Return (X, Y) of the center of cell containing provided text 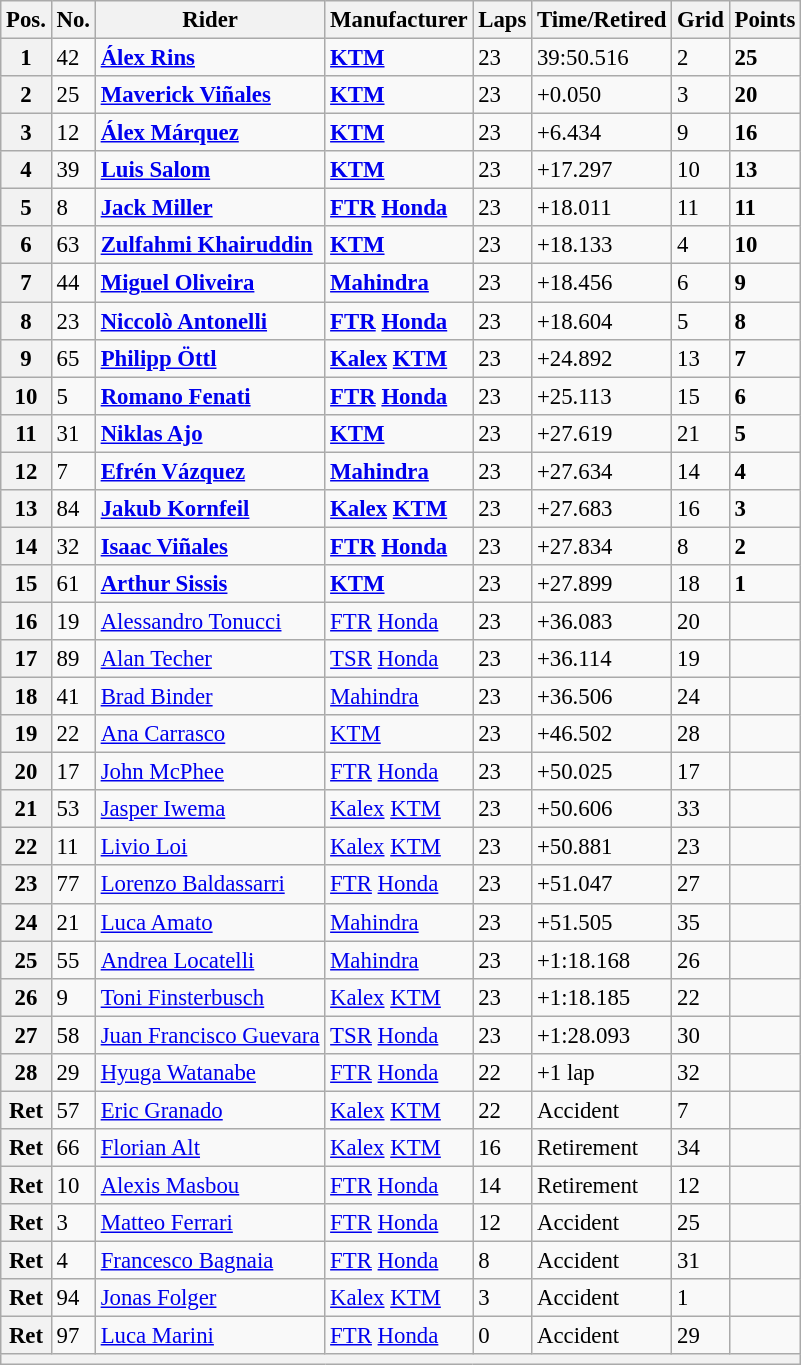
Romano Fenati (210, 396)
Maverick Viñales (210, 95)
Álex Rins (210, 58)
Jasper Iwema (210, 809)
57 (73, 1110)
65 (73, 358)
35 (700, 922)
84 (73, 509)
Philipp Öttl (210, 358)
+50.606 (602, 809)
Álex Márquez (210, 133)
+50.025 (602, 772)
+24.892 (602, 358)
+1:18.185 (602, 997)
+25.113 (602, 396)
Juan Francisco Guevara (210, 1035)
Alessandro Tonucci (210, 621)
39:50.516 (602, 58)
Alexis Masbou (210, 1185)
+27.834 (602, 546)
+51.047 (602, 885)
+36.083 (602, 621)
41 (73, 697)
+18.011 (602, 208)
Livio Loi (210, 847)
97 (73, 1336)
+27.634 (602, 471)
+0.050 (602, 95)
+18.456 (602, 283)
Jonas Folger (210, 1298)
Luis Salom (210, 170)
John McPhee (210, 772)
+1:18.168 (602, 960)
Alan Techer (210, 659)
+1:28.093 (602, 1035)
+18.604 (602, 321)
Miguel Oliveira (210, 283)
Pos. (26, 20)
No. (73, 20)
+27.619 (602, 433)
Arthur Sissis (210, 584)
0 (502, 1336)
Hyuga Watanabe (210, 1073)
Jakub Kornfeil (210, 509)
Brad Binder (210, 697)
Francesco Bagnaia (210, 1261)
61 (73, 584)
Toni Finsterbusch (210, 997)
66 (73, 1148)
Zulfahmi Khairuddin (210, 245)
Time/Retired (602, 20)
+27.899 (602, 584)
Isaac Viñales (210, 546)
+17.297 (602, 170)
+1 lap (602, 1073)
34 (700, 1148)
Rider (210, 20)
+18.133 (602, 245)
Jack Miller (210, 208)
Ana Carrasco (210, 734)
Florian Alt (210, 1148)
Luca Marini (210, 1336)
94 (73, 1298)
Grid (700, 20)
+46.502 (602, 734)
Andrea Locatelli (210, 960)
58 (73, 1035)
Niccolò Antonelli (210, 321)
55 (73, 960)
+51.505 (602, 922)
Manufacturer (399, 20)
Luca Amato (210, 922)
39 (73, 170)
Laps (502, 20)
33 (700, 809)
Eric Granado (210, 1110)
77 (73, 885)
+27.683 (602, 509)
Efrén Vázquez (210, 471)
+36.114 (602, 659)
Lorenzo Baldassarri (210, 885)
+6.434 (602, 133)
42 (73, 58)
53 (73, 809)
63 (73, 245)
Niklas Ajo (210, 433)
Matteo Ferrari (210, 1223)
+50.881 (602, 847)
30 (700, 1035)
Points (764, 20)
89 (73, 659)
44 (73, 283)
+36.506 (602, 697)
